Return [x, y] of the center of cell containing provided text 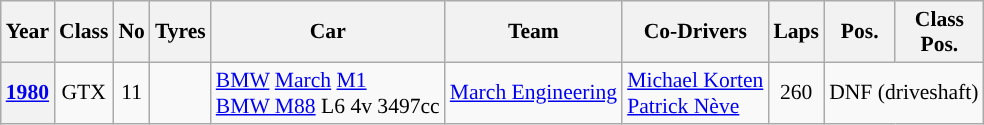
ClassPos. [939, 32]
No [132, 32]
Michael Korten Patrick Nève [695, 92]
Laps [796, 32]
11 [132, 92]
260 [796, 92]
1980 [28, 92]
March Engineering [534, 92]
Car [328, 32]
Year [28, 32]
DNF (driveshaft) [904, 92]
GTX [84, 92]
BMW March M1 BMW M88 L6 4v 3497cc [328, 92]
Class [84, 32]
Team [534, 32]
Co-Drivers [695, 32]
Tyres [180, 32]
Pos. [860, 32]
